Return [x, y] of the center of cell containing provided text 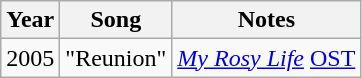
Song [116, 20]
My Rosy Life OST [266, 58]
Year [30, 20]
2005 [30, 58]
Notes [266, 20]
"Reunion" [116, 58]
